Locate the cell with the specified text and output its [X, Y] center coordinate. 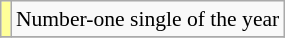
Number-one single of the year [148, 19]
